Search for the cell housing the specified text and yield its (x, y) center coordinate. 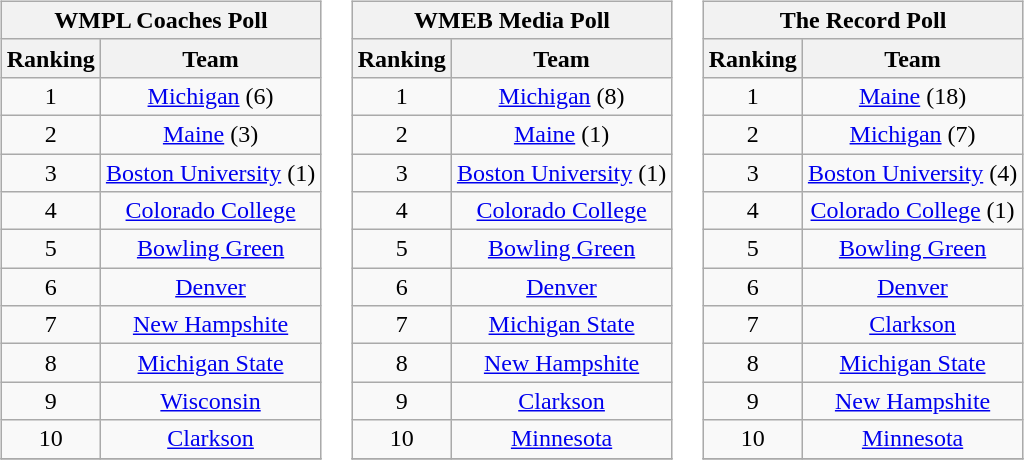
Maine (3) (210, 134)
Michigan (6) (210, 96)
Boston University (4) (912, 173)
Maine (18) (912, 96)
Wisconsin (210, 401)
Michigan (7) (912, 134)
Colorado College (1) (912, 211)
The Record Poll (863, 20)
Maine (1) (561, 134)
WMPL Coaches Poll (161, 20)
WMEB Media Poll (512, 20)
Michigan (8) (561, 96)
